Return the (X, Y) coordinate for the center point of the cell that contains the specified text.  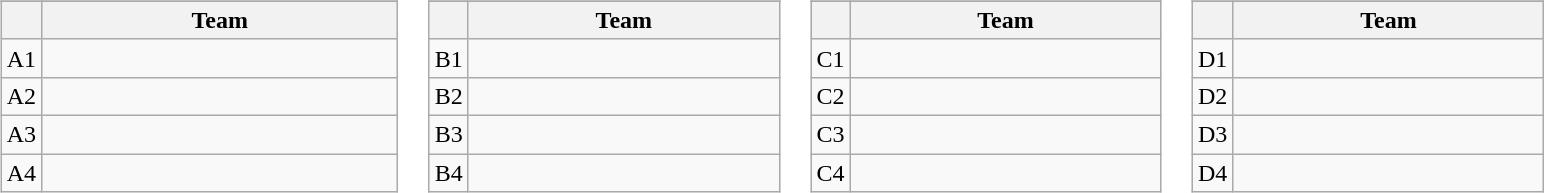
B1 (448, 58)
C4 (830, 173)
A3 (21, 134)
D1 (1212, 58)
C1 (830, 58)
A4 (21, 173)
B4 (448, 173)
A1 (21, 58)
C3 (830, 134)
B3 (448, 134)
D3 (1212, 134)
D4 (1212, 173)
A2 (21, 96)
B2 (448, 96)
D2 (1212, 96)
C2 (830, 96)
